Determine the (x, y) coordinate at the center of the cell enclosing the given text.  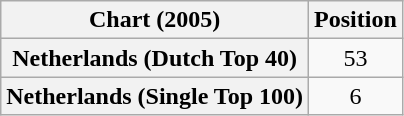
Position (356, 20)
53 (356, 58)
Netherlands (Single Top 100) (155, 96)
6 (356, 96)
Chart (2005) (155, 20)
Netherlands (Dutch Top 40) (155, 58)
